Identify which cell holds the provided text, then report its (X, Y) central coordinate. 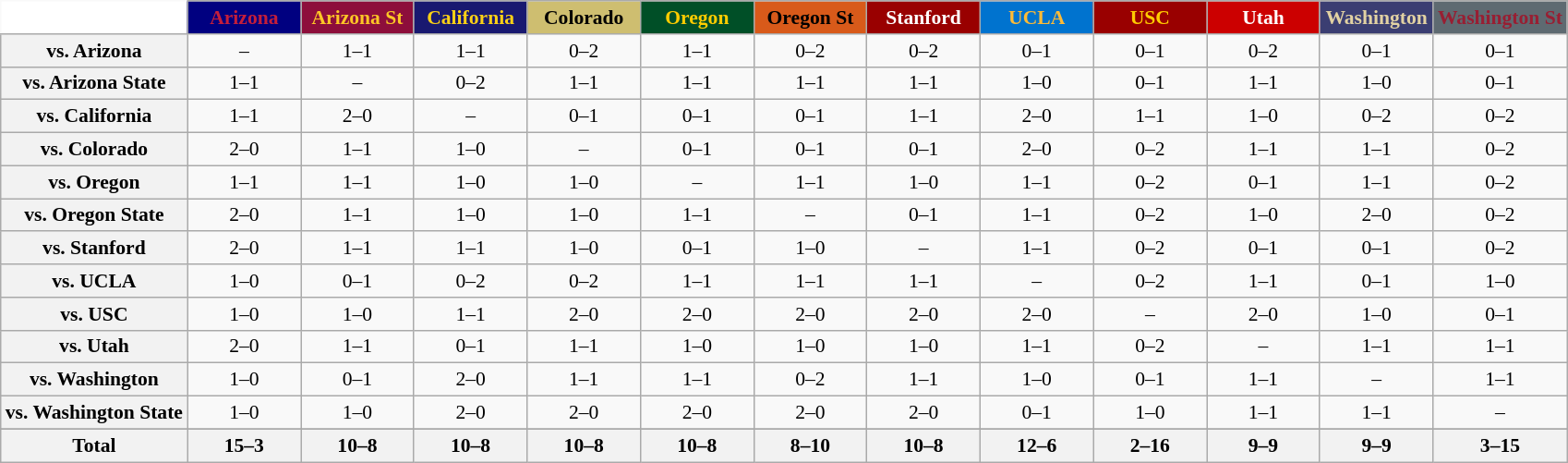
vs. Oregon State (94, 215)
vs. Colorado (94, 150)
Oregon St (811, 18)
Utah (1263, 18)
vs. Washington State (94, 413)
8–10 (811, 445)
vs. UCLA (94, 281)
California (471, 18)
Washington St (1500, 18)
Arizona St (358, 18)
vs. USC (94, 314)
USC (1151, 18)
Total (94, 445)
vs. Utah (94, 347)
vs. Arizona State (94, 83)
Washington (1376, 18)
Arizona (244, 18)
3–15 (1500, 445)
vs. Oregon (94, 182)
Colorado (584, 18)
Stanford (923, 18)
15–3 (244, 445)
vs. California (94, 116)
vs. Arizona (94, 51)
vs. Washington (94, 380)
UCLA (1036, 18)
vs. Stanford (94, 249)
12–6 (1036, 445)
2–16 (1151, 445)
Oregon (698, 18)
